Pinpoint the cell where the given text exists, returning its (x, y) midpoint coordinate. 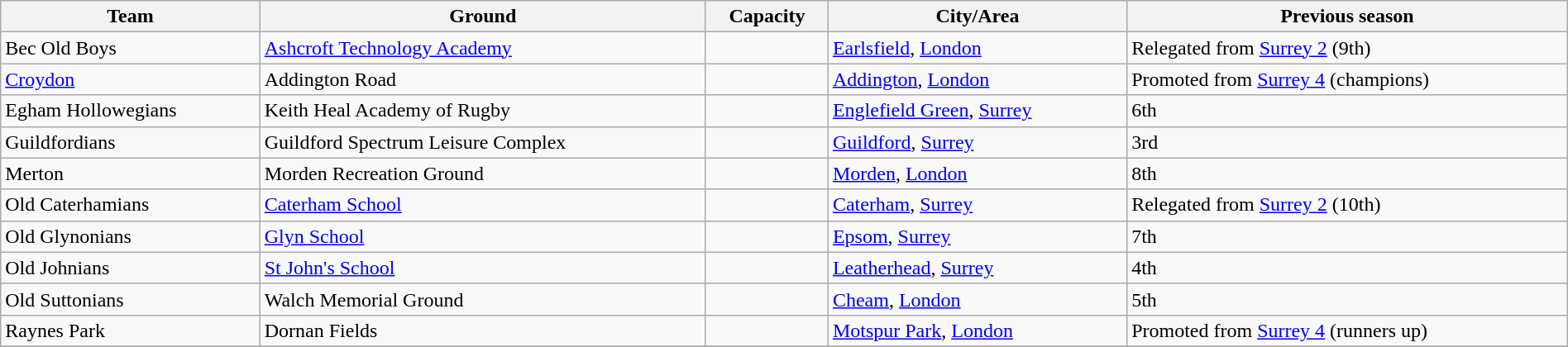
Leatherhead, Surrey (978, 268)
Relegated from Surrey 2 (10th) (1348, 205)
Merton (131, 173)
Croydon (131, 79)
Raynes Park (131, 330)
Motspur Park, London (978, 330)
St John's School (483, 268)
Capacity (767, 17)
Guildford, Surrey (978, 142)
Old Suttonians (131, 299)
Team (131, 17)
Promoted from Surrey 4 (runners up) (1348, 330)
Old Johnians (131, 268)
Ashcroft Technology Academy (483, 48)
Old Caterhamians (131, 205)
6th (1348, 111)
Earlsfield, London (978, 48)
Caterham School (483, 205)
Keith Heal Academy of Rugby (483, 111)
Addington, London (978, 79)
Bec Old Boys (131, 48)
Glyn School (483, 236)
Englefield Green, Surrey (978, 111)
Caterham, Surrey (978, 205)
7th (1348, 236)
Relegated from Surrey 2 (9th) (1348, 48)
Old Glynonians (131, 236)
Addington Road (483, 79)
8th (1348, 173)
Egham Hollowegians (131, 111)
5th (1348, 299)
Epsom, Surrey (978, 236)
Previous season (1348, 17)
City/Area (978, 17)
Promoted from Surrey 4 (champions) (1348, 79)
Cheam, London (978, 299)
Dornan Fields (483, 330)
Guildfordians (131, 142)
Ground (483, 17)
Morden, London (978, 173)
Walch Memorial Ground (483, 299)
4th (1348, 268)
3rd (1348, 142)
Guildford Spectrum Leisure Complex (483, 142)
Morden Recreation Ground (483, 173)
